From the cell containing the given text, extract its center point as (X, Y) coordinate. 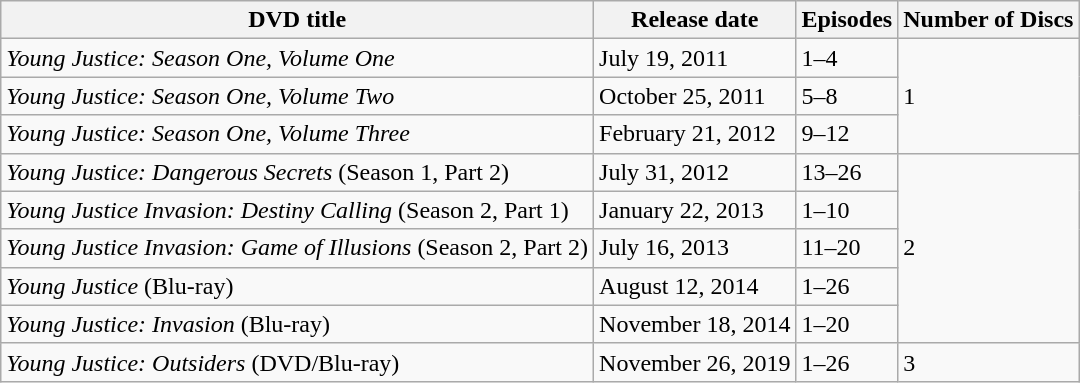
9–12 (847, 134)
Young Justice: Season One, Volume Three (298, 134)
Release date (695, 20)
January 22, 2013 (695, 210)
Young Justice: Dangerous Secrets (Season 1, Part 2) (298, 172)
1–10 (847, 210)
Young Justice: Invasion (Blu-ray) (298, 324)
July 31, 2012 (695, 172)
Number of Discs (988, 20)
November 18, 2014 (695, 324)
DVD title (298, 20)
August 12, 2014 (695, 286)
July 16, 2013 (695, 248)
11–20 (847, 248)
1–20 (847, 324)
3 (988, 362)
February 21, 2012 (695, 134)
5–8 (847, 96)
Young Justice: Season One, Volume Two (298, 96)
Episodes (847, 20)
November 26, 2019 (695, 362)
Young Justice Invasion: Destiny Calling (Season 2, Part 1) (298, 210)
2 (988, 248)
Young Justice: Season One, Volume One (298, 58)
Young Justice Invasion: Game of Illusions (Season 2, Part 2) (298, 248)
1 (988, 96)
13–26 (847, 172)
Young Justice (Blu-ray) (298, 286)
Young Justice: Outsiders (DVD/Blu-ray) (298, 362)
1–4 (847, 58)
July 19, 2011 (695, 58)
October 25, 2011 (695, 96)
